Scan for the cell matching the given text and deliver its [x, y] coordinate at center. 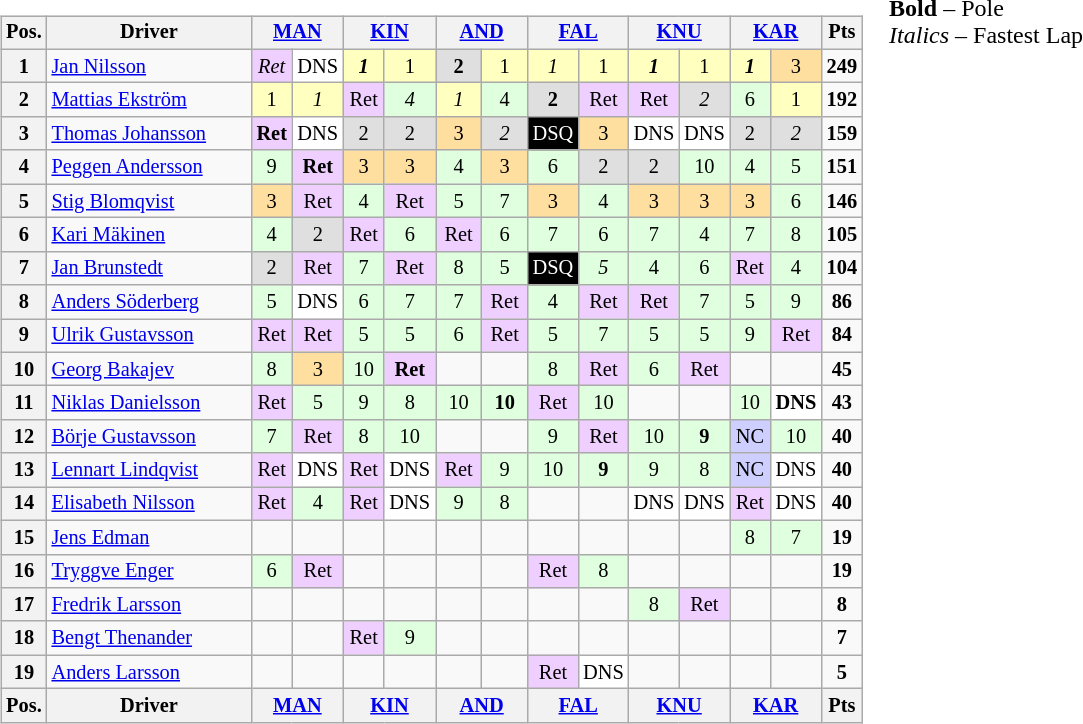
159 [842, 134]
151 [842, 167]
45 [842, 369]
11 [24, 403]
12 [24, 437]
Ulrik Gustavsson [150, 336]
Tryggve Enger [150, 571]
Fredrik Larsson [150, 605]
17 [24, 605]
Kari Mäkinen [150, 235]
Bengt Thenander [150, 638]
146 [842, 201]
18 [24, 638]
Niklas Danielsson [150, 403]
192 [842, 100]
Anders Larsson [150, 672]
249 [842, 66]
Mattias Ekström [150, 100]
Börje Gustavsson [150, 437]
105 [842, 235]
Peggen Andersson [150, 167]
104 [842, 268]
16 [24, 571]
Jens Edman [150, 537]
15 [24, 537]
Jan Brunstedt [150, 268]
Jan Nilsson [150, 66]
13 [24, 470]
Thomas Johansson [150, 134]
86 [842, 302]
14 [24, 504]
43 [842, 403]
Lennart Lindqvist [150, 470]
Anders Söderberg [150, 302]
Georg Bakajev [150, 369]
Stig Blomqvist [150, 201]
84 [842, 336]
Elisabeth Nilsson [150, 504]
